Pinpoint the cell where the given text exists, returning its (X, Y) midpoint coordinate. 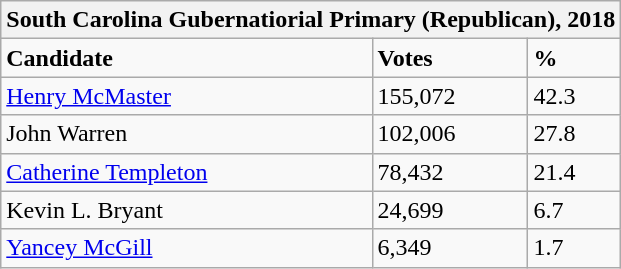
6.7 (574, 210)
Votes (450, 58)
Candidate (186, 58)
Yancey McGill (186, 248)
John Warren (186, 134)
1.7 (574, 248)
78,432 (450, 172)
155,072 (450, 96)
Kevin L. Bryant (186, 210)
42.3 (574, 96)
Catherine Templeton (186, 172)
South Carolina Gubernatiorial Primary (Republican), 2018 (311, 20)
% (574, 58)
27.8 (574, 134)
6,349 (450, 248)
24,699 (450, 210)
102,006 (450, 134)
21.4 (574, 172)
Henry McMaster (186, 96)
